For the text-containing cell, return its midpoint in [X, Y] coordinate format. 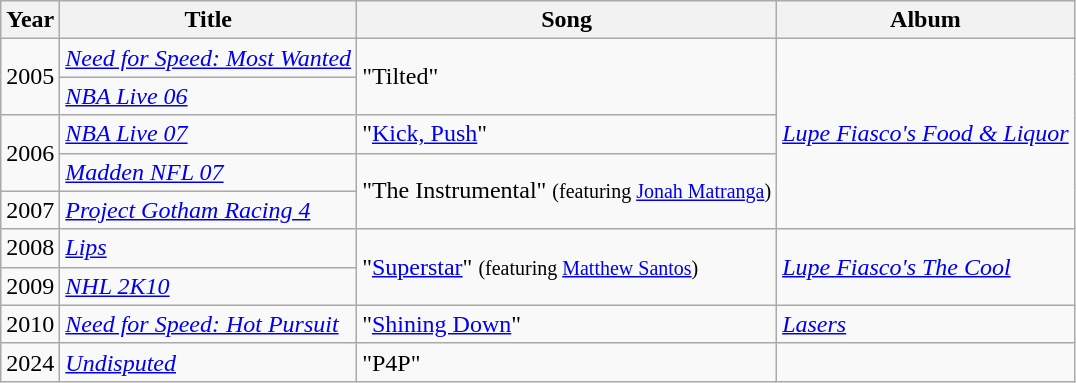
Need for Speed: Most Wanted [208, 58]
Lupe Fiasco's Food & Liquor [926, 134]
"Superstar" (featuring Matthew Santos) [567, 267]
2024 [30, 362]
Madden NFL 07 [208, 172]
NBA Live 06 [208, 96]
Undisputed [208, 362]
"P4P" [567, 362]
Lasers [926, 324]
Lupe Fiasco's The Cool [926, 267]
NHL 2K10 [208, 286]
Song [567, 20]
"Kick, Push" [567, 134]
2006 [30, 153]
NBA Live 07 [208, 134]
Need for Speed: Hot Pursuit [208, 324]
2009 [30, 286]
Year [30, 20]
2008 [30, 248]
Title [208, 20]
"The Instrumental" (featuring Jonah Matranga) [567, 191]
2007 [30, 210]
"Tilted" [567, 77]
Lips [208, 248]
Album [926, 20]
Project Gotham Racing 4 [208, 210]
"Shining Down" [567, 324]
2005 [30, 77]
2010 [30, 324]
